For the text-containing cell, return its midpoint in [X, Y] coordinate format. 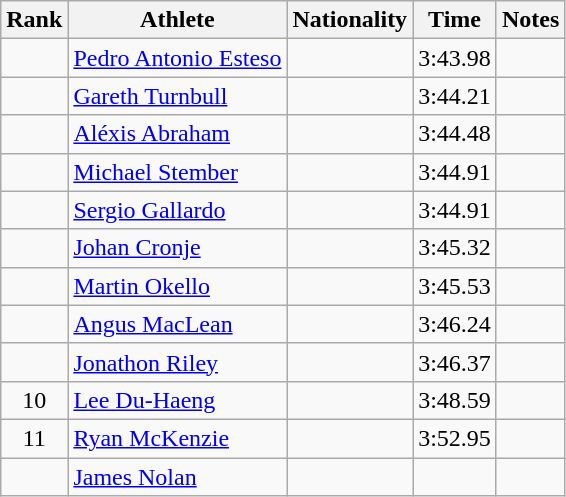
10 [34, 400]
3:44.21 [455, 96]
Martin Okello [178, 286]
Notes [530, 20]
Johan Cronje [178, 248]
Lee Du-Haeng [178, 400]
Time [455, 20]
3:52.95 [455, 438]
3:43.98 [455, 58]
Jonathon Riley [178, 362]
3:46.37 [455, 362]
3:45.53 [455, 286]
James Nolan [178, 477]
3:46.24 [455, 324]
Pedro Antonio Esteso [178, 58]
Sergio Gallardo [178, 210]
Nationality [350, 20]
Athlete [178, 20]
Ryan McKenzie [178, 438]
Michael Stember [178, 172]
Angus MacLean [178, 324]
11 [34, 438]
3:48.59 [455, 400]
Gareth Turnbull [178, 96]
Aléxis Abraham [178, 134]
3:44.48 [455, 134]
Rank [34, 20]
3:45.32 [455, 248]
